Pinpoint the cell where the given text exists, returning its [x, y] midpoint coordinate. 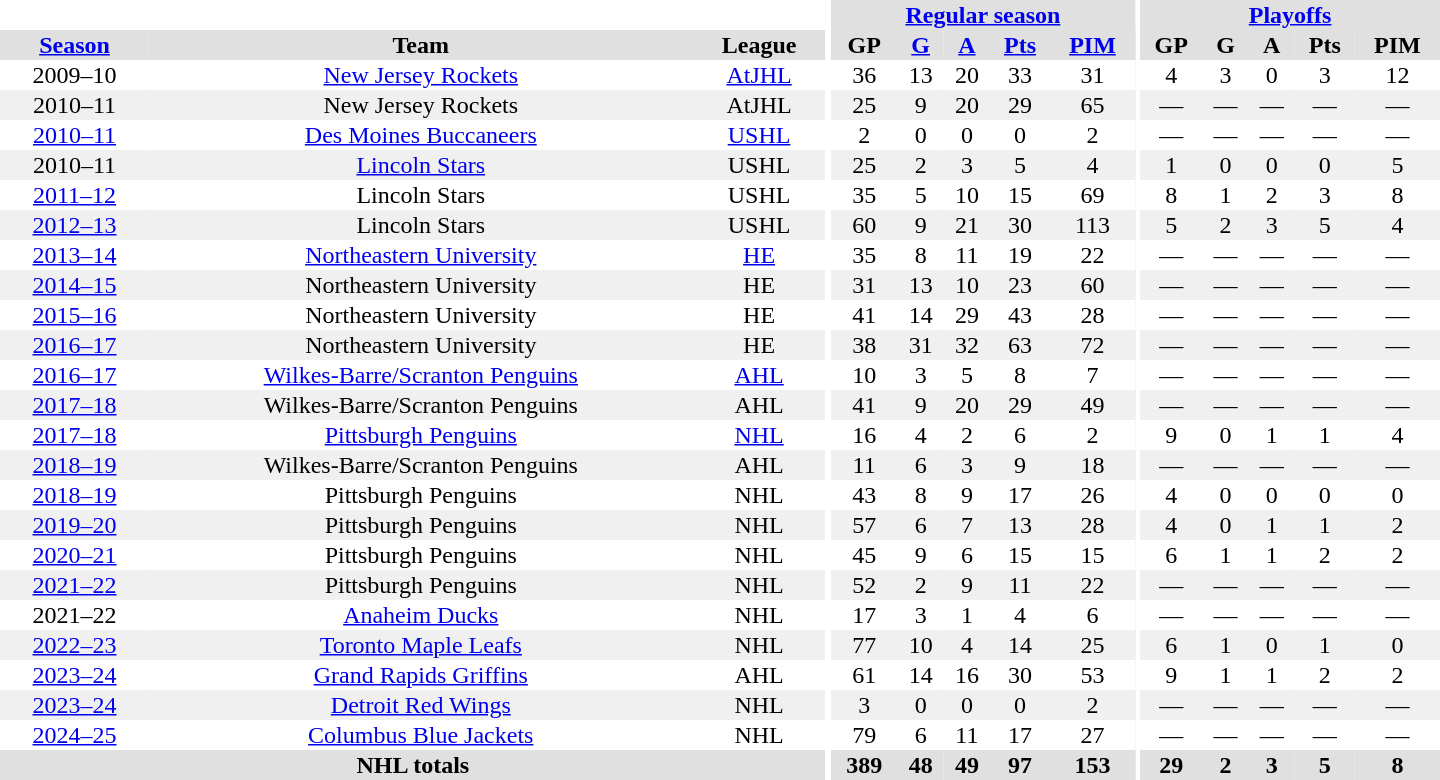
NHL totals [413, 765]
57 [864, 525]
153 [1092, 765]
2014–15 [74, 285]
45 [864, 555]
Regular season [983, 15]
389 [864, 765]
2011–12 [74, 195]
19 [1020, 255]
97 [1020, 765]
2019–20 [74, 525]
63 [1020, 345]
Playoffs [1290, 15]
77 [864, 645]
48 [921, 765]
36 [864, 75]
Season [74, 45]
Detroit Red Wings [421, 705]
12 [1398, 75]
2013–14 [74, 255]
18 [1092, 465]
2022–23 [74, 645]
61 [864, 675]
2020–21 [74, 555]
33 [1020, 75]
65 [1092, 105]
79 [864, 735]
21 [967, 225]
2015–16 [74, 315]
38 [864, 345]
23 [1020, 285]
Grand Rapids Griffins [421, 675]
2009–10 [74, 75]
53 [1092, 675]
2024–25 [74, 735]
52 [864, 585]
League [760, 45]
Team [421, 45]
32 [967, 345]
113 [1092, 225]
Anaheim Ducks [421, 615]
2012–13 [74, 225]
26 [1092, 495]
Columbus Blue Jackets [421, 735]
27 [1092, 735]
Toronto Maple Leafs [421, 645]
69 [1092, 195]
Des Moines Buccaneers [421, 135]
72 [1092, 345]
